For the text-containing cell, return its midpoint in (X, Y) coordinate format. 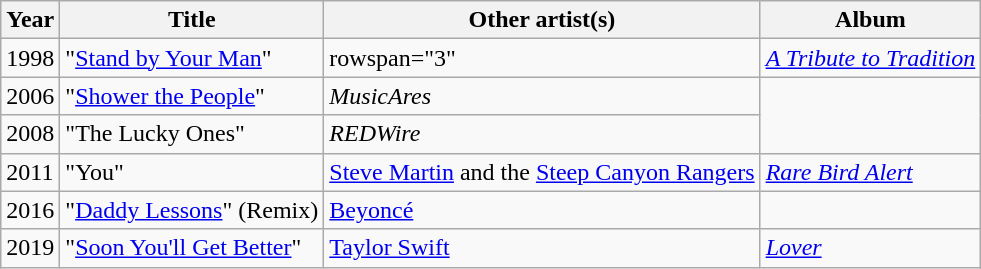
Title (192, 20)
Year (30, 20)
Lover (870, 248)
rowspan="3" (542, 58)
Album (870, 20)
Beyoncé (542, 210)
"You" (192, 172)
2011 (30, 172)
2008 (30, 134)
2019 (30, 248)
Taylor Swift (542, 248)
"Stand by Your Man" (192, 58)
2006 (30, 96)
"Daddy Lessons" (Remix) (192, 210)
1998 (30, 58)
"Shower the People" (192, 96)
Steve Martin and the Steep Canyon Rangers (542, 172)
2016 (30, 210)
Rare Bird Alert (870, 172)
MusicAres (542, 96)
"The Lucky Ones" (192, 134)
A Tribute to Tradition (870, 58)
"Soon You'll Get Better" (192, 248)
Other artist(s) (542, 20)
REDWire (542, 134)
